For the text-containing cell, return its midpoint in [X, Y] coordinate format. 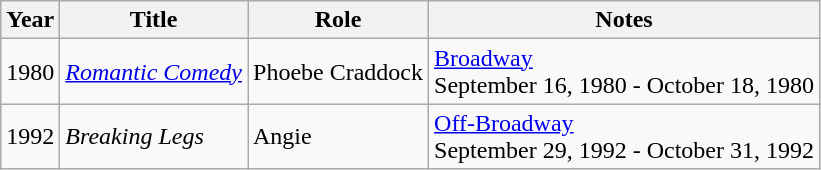
Year [30, 20]
Off-Broadway September 29, 1992 - October 31, 1992 [624, 136]
Romantic Comedy [154, 72]
Notes [624, 20]
Angie [338, 136]
Role [338, 20]
1980 [30, 72]
BroadwaySeptember 16, 1980 - October 18, 1980 [624, 72]
Title [154, 20]
1992 [30, 136]
Phoebe Craddock [338, 72]
Breaking Legs [154, 136]
